Locate the cell with the specified text and output its [x, y] center coordinate. 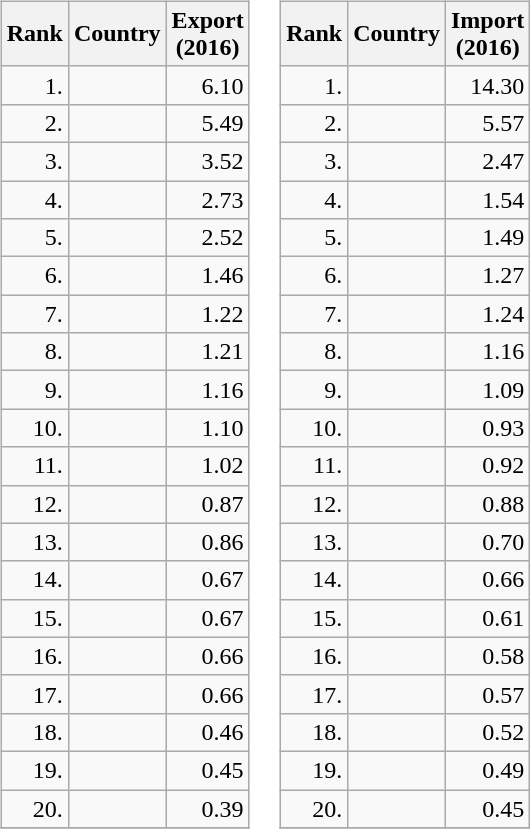
1.09 [487, 390]
1.46 [208, 276]
1.54 [487, 199]
Export(2016) [208, 34]
1.22 [208, 314]
1.02 [208, 466]
3.52 [208, 161]
5.57 [487, 123]
Import(2016) [487, 34]
0.58 [487, 656]
2.73 [208, 199]
0.92 [487, 466]
2.47 [487, 161]
1.21 [208, 352]
0.49 [487, 770]
1.10 [208, 428]
0.87 [208, 504]
1.24 [487, 314]
14.30 [487, 85]
0.93 [487, 428]
1.27 [487, 276]
0.39 [208, 809]
0.52 [487, 732]
2.52 [208, 238]
6.10 [208, 85]
1.49 [487, 238]
0.57 [487, 694]
0.86 [208, 542]
0.88 [487, 504]
0.46 [208, 732]
0.70 [487, 542]
0.61 [487, 618]
5.49 [208, 123]
